For the text-containing cell, return its midpoint in [x, y] coordinate format. 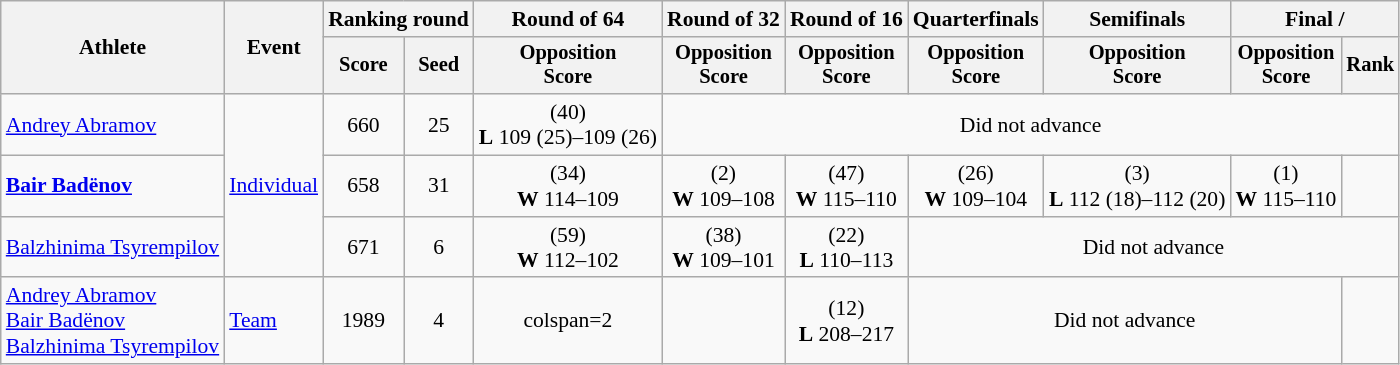
Event [274, 48]
Bair Badënov [112, 186]
Balzhinima Tsyrempilov [112, 248]
(40)L 109 (25)–109 (26) [568, 124]
(38)W 109–101 [724, 248]
Semifinals [1138, 19]
(26)W 109–104 [976, 186]
Quarterfinals [976, 19]
Ranking round [398, 19]
Round of 16 [846, 19]
25 [439, 124]
Team [274, 322]
Round of 64 [568, 19]
658 [364, 186]
(47)W 115–110 [846, 186]
660 [364, 124]
Athlete [112, 48]
(3)L 112 (18)–112 (20) [1138, 186]
Individual [274, 186]
(2)W 109–108 [724, 186]
(12)L 208–217 [846, 322]
1989 [364, 322]
31 [439, 186]
(22)L 110–113 [846, 248]
(1)W 115–110 [1286, 186]
6 [439, 248]
Andrey Abramov [112, 124]
Final / [1314, 19]
(34)W 114–109 [568, 186]
(59)W 112–102 [568, 248]
colspan=2 [568, 322]
Round of 32 [724, 19]
Rank [1370, 66]
Seed [439, 66]
4 [439, 322]
Andrey AbramovBair BadënovBalzhinima Tsyrempilov [112, 322]
671 [364, 248]
Score [364, 66]
